Identify which cell holds the provided text, then report its [X, Y] central coordinate. 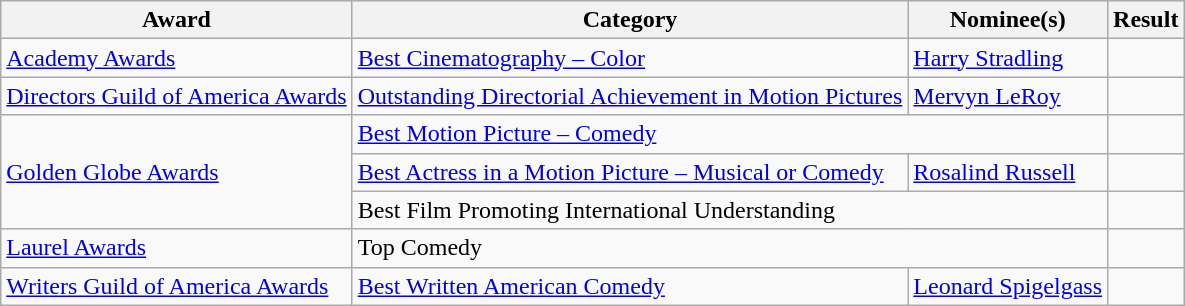
Harry Stradling [1008, 58]
Best Motion Picture – Comedy [730, 134]
Golden Globe Awards [176, 172]
Outstanding Directorial Achievement in Motion Pictures [630, 96]
Academy Awards [176, 58]
Top Comedy [730, 248]
Award [176, 20]
Best Written American Comedy [630, 286]
Category [630, 20]
Result [1146, 20]
Writers Guild of America Awards [176, 286]
Mervyn LeRoy [1008, 96]
Best Film Promoting International Understanding [730, 210]
Directors Guild of America Awards [176, 96]
Best Actress in a Motion Picture – Musical or Comedy [630, 172]
Laurel Awards [176, 248]
Rosalind Russell [1008, 172]
Best Cinematography – Color [630, 58]
Leonard Spigelgass [1008, 286]
Nominee(s) [1008, 20]
